Return the [X, Y] coordinate for the center point of the cell that contains the specified text.  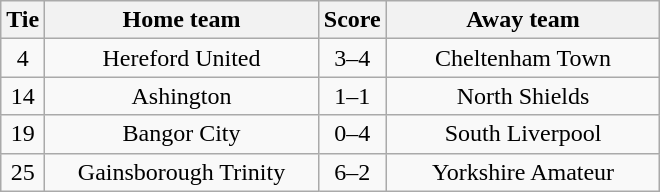
Cheltenham Town [523, 58]
Hereford United [182, 58]
6–2 [352, 172]
14 [23, 96]
0–4 [352, 134]
1–1 [352, 96]
4 [23, 58]
Away team [523, 20]
Home team [182, 20]
Score [352, 20]
3–4 [352, 58]
Ashington [182, 96]
North Shields [523, 96]
25 [23, 172]
Tie [23, 20]
Yorkshire Amateur [523, 172]
South Liverpool [523, 134]
19 [23, 134]
Gainsborough Trinity [182, 172]
Bangor City [182, 134]
